Extract the (x, y) coordinate from the center of the cell holding the provided text.  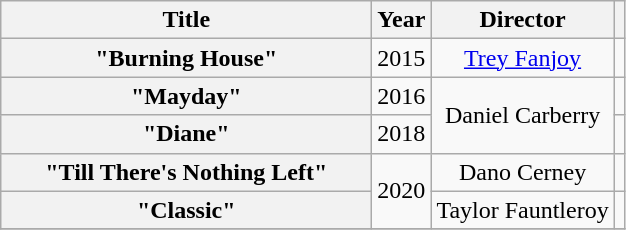
2015 (402, 58)
"Mayday" (186, 96)
Title (186, 20)
Trey Fanjoy (522, 58)
2018 (402, 134)
Year (402, 20)
2016 (402, 96)
Taylor Fauntleroy (522, 210)
"Classic" (186, 210)
2020 (402, 191)
"Burning House" (186, 58)
Dano Cerney (522, 172)
Director (522, 20)
"Till There's Nothing Left" (186, 172)
Daniel Carberry (522, 115)
"Diane" (186, 134)
